For the text-containing cell, return its midpoint in [X, Y] coordinate format. 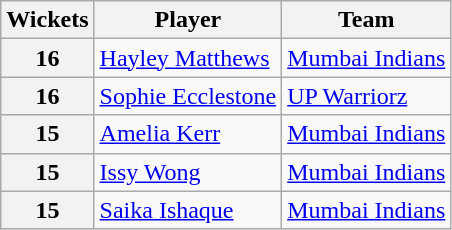
Hayley Matthews [188, 58]
Wickets [48, 20]
Amelia Kerr [188, 134]
Player [188, 20]
UP Warriorz [366, 96]
Team [366, 20]
Issy Wong [188, 172]
Sophie Ecclestone [188, 96]
Saika Ishaque [188, 210]
